Return [x, y] of the center of cell containing provided text 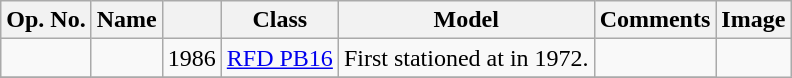
Model [466, 20]
Comments [655, 20]
First stationed at in 1972. [466, 58]
Op. No. [46, 20]
RFD PB16 [280, 58]
Name [126, 20]
Class [280, 20]
Image [754, 20]
1986 [192, 58]
